Pinpoint the cell where the given text exists, returning its (X, Y) midpoint coordinate. 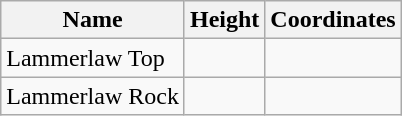
Lammerlaw Top (93, 58)
Height (224, 20)
Name (93, 20)
Coordinates (333, 20)
Lammerlaw Rock (93, 96)
